Identify which cell holds the provided text, then report its (x, y) central coordinate. 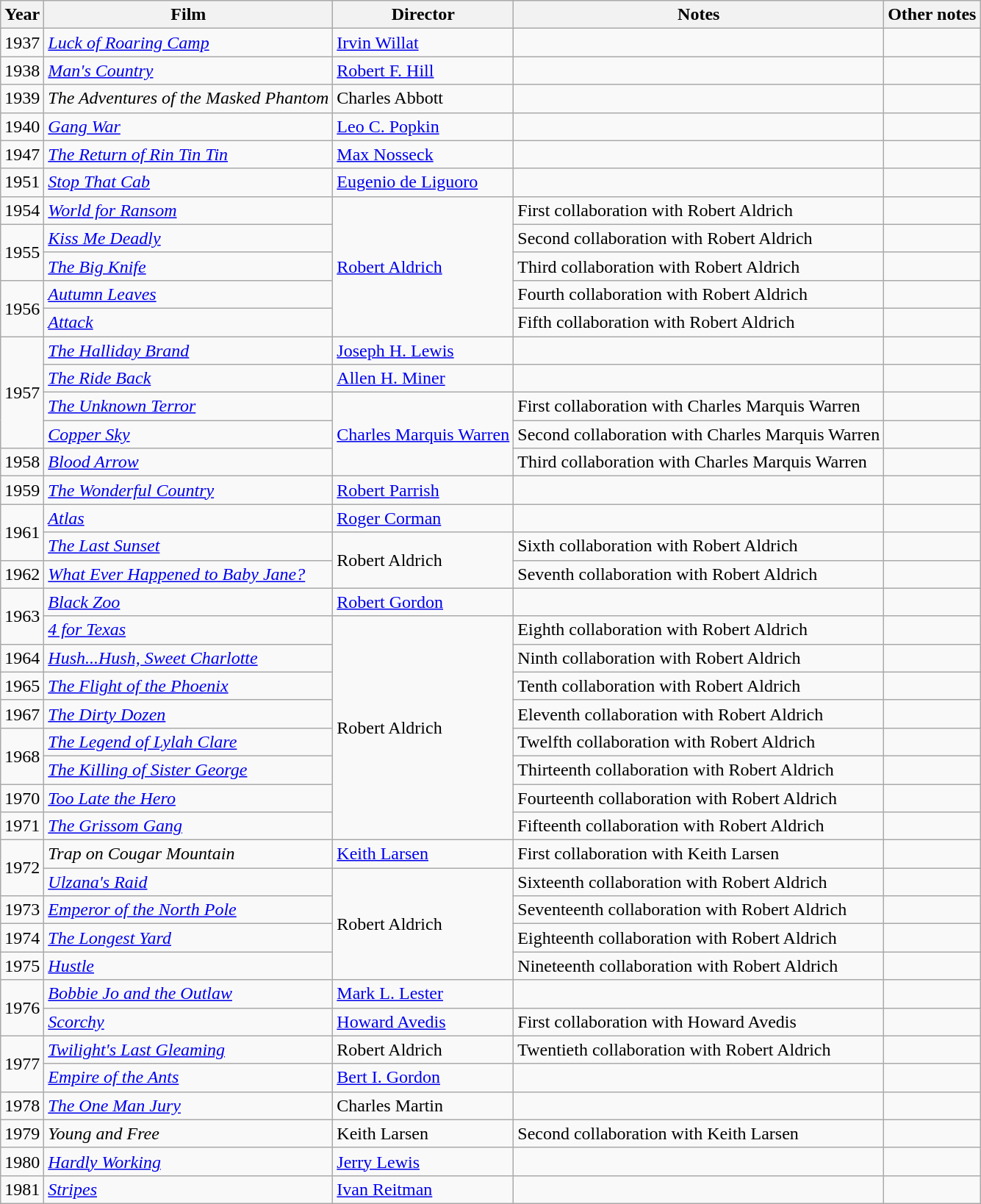
1962 (22, 574)
Robert Parrish (423, 490)
Gang War (188, 126)
Howard Avedis (423, 1022)
What Ever Happened to Baby Jane? (188, 574)
Max Nosseck (423, 154)
The Longest Yard (188, 938)
Nineteenth collaboration with Robert Aldrich (699, 966)
Seventeenth collaboration with Robert Aldrich (699, 910)
Eighteenth collaboration with Robert Aldrich (699, 938)
Charles Martin (423, 1106)
First collaboration with Keith Larsen (699, 854)
Attack (188, 322)
Tenth collaboration with Robert Aldrich (699, 686)
1976 (22, 1008)
Twilight's Last Gleaming (188, 1050)
1971 (22, 826)
Eighth collaboration with Robert Aldrich (699, 630)
Fourth collaboration with Robert Aldrich (699, 294)
1967 (22, 714)
The Halliday Brand (188, 351)
World for Ransom (188, 210)
Director (423, 15)
Ninth collaboration with Robert Aldrich (699, 658)
Too Late the Hero (188, 798)
Thirteenth collaboration with Robert Aldrich (699, 770)
Eugenio de Liguoro (423, 182)
The Big Knife (188, 266)
1973 (22, 910)
Trap on Cougar Mountain (188, 854)
Blood Arrow (188, 462)
1955 (22, 252)
Roger Corman (423, 518)
Scorchy (188, 1022)
Robert Gordon (423, 602)
The One Man Jury (188, 1106)
1980 (22, 1161)
Robert F. Hill (423, 71)
The Unknown Terror (188, 406)
Charles Marquis Warren (423, 434)
Emperor of the North Pole (188, 910)
1979 (22, 1133)
Hush...Hush, Sweet Charlotte (188, 658)
1963 (22, 616)
Leo C. Popkin (423, 126)
Mark L. Lester (423, 994)
1981 (22, 1189)
Second collaboration with Charles Marquis Warren (699, 434)
Autumn Leaves (188, 294)
The Legend of Lylah Clare (188, 742)
The Wonderful Country (188, 490)
1940 (22, 126)
1974 (22, 938)
Ulzana's Raid (188, 882)
Man's Country (188, 71)
Hardly Working (188, 1161)
Kiss Me Deadly (188, 238)
1947 (22, 154)
The Adventures of the Masked Phantom (188, 98)
The Return of Rin Tin Tin (188, 154)
Third collaboration with Charles Marquis Warren (699, 462)
The Ride Back (188, 379)
Second collaboration with Keith Larsen (699, 1133)
First collaboration with Howard Avedis (699, 1022)
1951 (22, 182)
Second collaboration with Robert Aldrich (699, 238)
1958 (22, 462)
1964 (22, 658)
Other notes (932, 15)
The Killing of Sister George (188, 770)
Luck of Roaring Camp (188, 43)
Fifteenth collaboration with Robert Aldrich (699, 826)
Sixteenth collaboration with Robert Aldrich (699, 882)
Bert I. Gordon (423, 1078)
1968 (22, 756)
First collaboration with Charles Marquis Warren (699, 406)
Fourteenth collaboration with Robert Aldrich (699, 798)
1956 (22, 308)
Twentieth collaboration with Robert Aldrich (699, 1050)
Fifth collaboration with Robert Aldrich (699, 322)
Irvin Willat (423, 43)
1959 (22, 490)
1938 (22, 71)
First collaboration with Robert Aldrich (699, 210)
Stripes (188, 1189)
1978 (22, 1106)
Seventh collaboration with Robert Aldrich (699, 574)
Twelfth collaboration with Robert Aldrich (699, 742)
Copper Sky (188, 434)
Film (188, 15)
Third collaboration with Robert Aldrich (699, 266)
The Grissom Gang (188, 826)
The Dirty Dozen (188, 714)
1961 (22, 532)
1970 (22, 798)
Charles Abbott (423, 98)
Ivan Reitman (423, 1189)
1957 (22, 393)
1939 (22, 98)
1965 (22, 686)
Atlas (188, 518)
4 for Texas (188, 630)
1937 (22, 43)
Sixth collaboration with Robert Aldrich (699, 546)
The Last Sunset (188, 546)
The Flight of the Phoenix (188, 686)
Bobbie Jo and the Outlaw (188, 994)
Year (22, 15)
Hustle (188, 966)
Notes (699, 15)
Jerry Lewis (423, 1161)
Empire of the Ants (188, 1078)
1954 (22, 210)
Stop That Cab (188, 182)
1977 (22, 1064)
Joseph H. Lewis (423, 351)
Black Zoo (188, 602)
Allen H. Miner (423, 379)
Eleventh collaboration with Robert Aldrich (699, 714)
1975 (22, 966)
Young and Free (188, 1133)
1972 (22, 868)
